Detect which cell encompasses the target text, then output its (x, y) center coordinate. 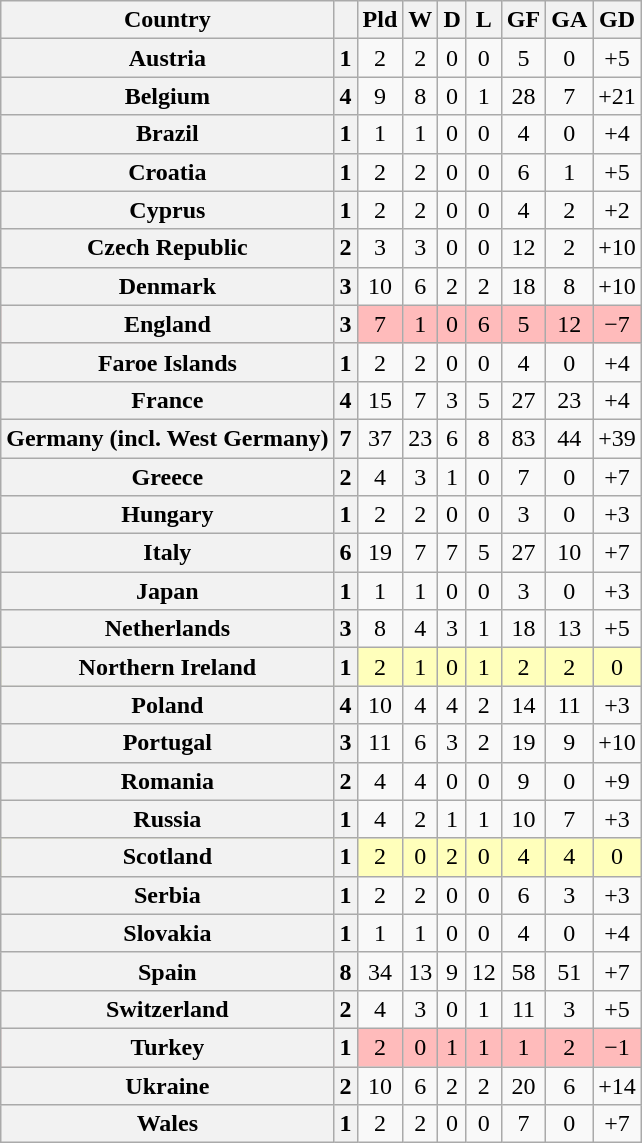
England (168, 324)
Switzerland (168, 1009)
−1 (618, 1047)
37 (380, 438)
L (484, 20)
Turkey (168, 1047)
GA (570, 20)
Poland (168, 705)
Romania (168, 781)
83 (523, 438)
Denmark (168, 286)
−7 (618, 324)
Scotland (168, 857)
W (420, 20)
58 (523, 971)
Ukraine (168, 1085)
+21 (618, 96)
Northern Ireland (168, 667)
Country (168, 20)
Netherlands (168, 629)
Cyprus (168, 210)
Hungary (168, 515)
France (168, 400)
+9 (618, 781)
Spain (168, 971)
20 (523, 1085)
GF (523, 20)
+14 (618, 1085)
Serbia (168, 895)
14 (523, 705)
Germany (incl. West Germany) (168, 438)
Faroe Islands (168, 362)
Portugal (168, 743)
Croatia (168, 172)
Pld (380, 20)
Greece (168, 477)
Japan (168, 591)
+2 (618, 210)
15 (380, 400)
34 (380, 971)
Russia (168, 819)
28 (523, 96)
Czech Republic (168, 248)
Slovakia (168, 933)
Austria (168, 58)
Brazil (168, 134)
+39 (618, 438)
GD (618, 20)
Wales (168, 1124)
Belgium (168, 96)
D (452, 20)
Italy (168, 553)
44 (570, 438)
51 (570, 971)
